Provide the (X, Y) coordinate of the cell's center where the given text is located.  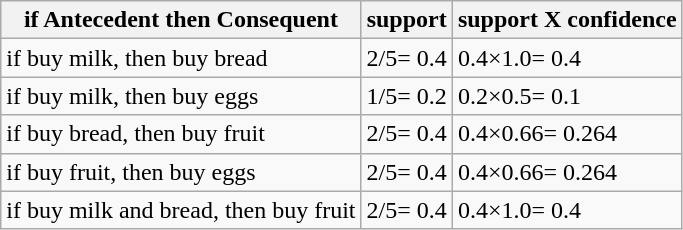
if buy milk, then buy bread (181, 58)
if buy bread, then buy fruit (181, 134)
support X confidence (567, 20)
if buy milk, then buy eggs (181, 96)
if Antecedent then Consequent (181, 20)
0.2×0.5= 0.1 (567, 96)
if buy fruit, then buy eggs (181, 172)
support (406, 20)
if buy milk and bread, then buy fruit (181, 210)
1/5= 0.2 (406, 96)
